Scan for the cell matching the given text and deliver its [X, Y] coordinate at center. 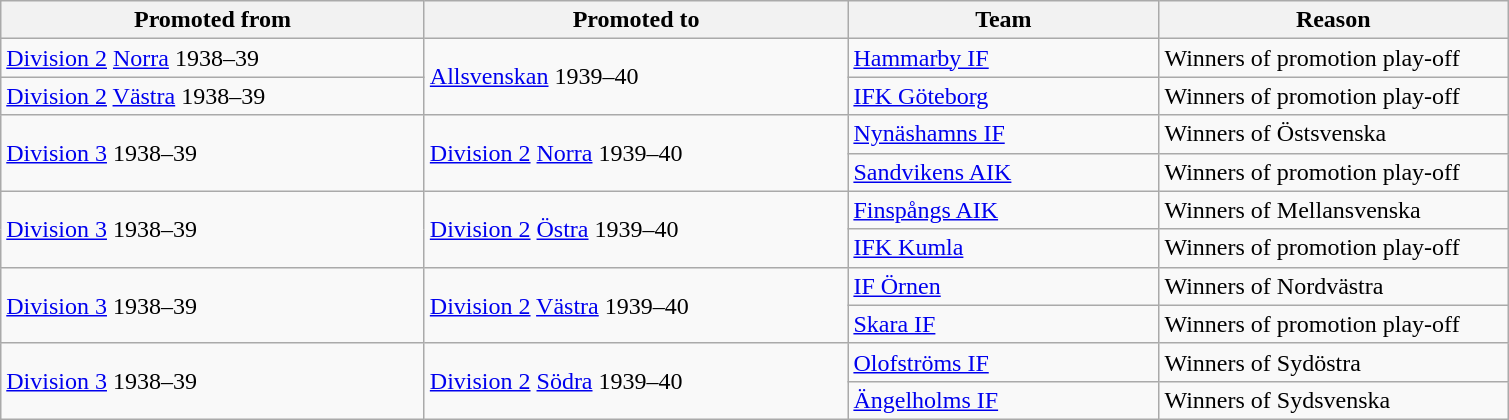
Division 2 Västra 1938–39 [213, 96]
Division 2 Östra 1939–40 [636, 229]
Winners of Nordvästra [1334, 286]
Winners of Sydöstra [1334, 362]
IF Örnen [1004, 286]
Allsvenskan 1939–40 [636, 77]
Nynäshamns IF [1004, 134]
Division 2 Södra 1939–40 [636, 381]
Ängelholms IF [1004, 400]
IFK Göteborg [1004, 96]
Team [1004, 20]
Division 2 Norra 1939–40 [636, 153]
Finspångs AIK [1004, 210]
Skara IF [1004, 324]
Division 2 Norra 1938–39 [213, 58]
Hammarby IF [1004, 58]
Winners of Sydsvenska [1334, 400]
Promoted to [636, 20]
Olofströms IF [1004, 362]
Reason [1334, 20]
Winners of Östsvenska [1334, 134]
Promoted from [213, 20]
Sandvikens AIK [1004, 172]
IFK Kumla [1004, 248]
Winners of Mellansvenska [1334, 210]
Division 2 Västra 1939–40 [636, 305]
